Detect which cell encompasses the target text, then output its (X, Y) center coordinate. 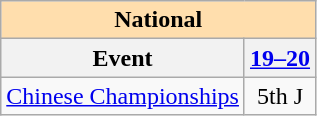
5th J (280, 96)
Event (123, 58)
19–20 (280, 58)
National (158, 20)
Chinese Championships (123, 96)
